Scan for the cell matching the given text and deliver its (X, Y) coordinate at center. 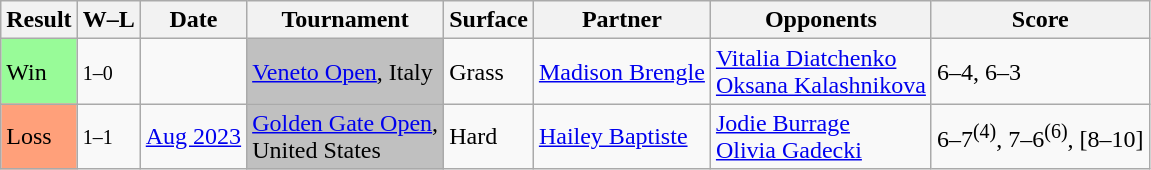
Score (1040, 20)
Win (39, 72)
Loss (39, 136)
Opponents (820, 20)
Vitalia Diatchenko Oksana Kalashnikova (820, 72)
1–0 (108, 72)
Hard (489, 136)
Golden Gate Open, United States (346, 136)
Aug 2023 (193, 136)
1–1 (108, 136)
Jodie Burrage Olivia Gadecki (820, 136)
Surface (489, 20)
Veneto Open, Italy (346, 72)
Date (193, 20)
Result (39, 20)
6–7(4), 7–6(6), [8–10] (1040, 136)
W–L (108, 20)
Hailey Baptiste (622, 136)
6–4, 6–3 (1040, 72)
Madison Brengle (622, 72)
Tournament (346, 20)
Grass (489, 72)
Partner (622, 20)
